Output the [x, y] coordinate of the center of the cell containing the given text.  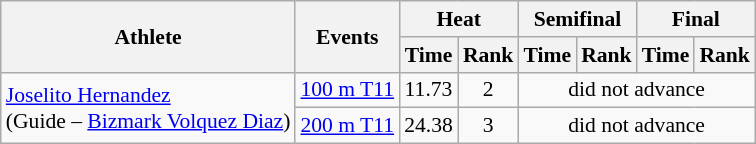
200 m T11 [347, 126]
Semifinal [577, 19]
Joselito Hernandez(Guide – Bizmark Volquez Diaz) [148, 108]
11.73 [428, 90]
2 [488, 90]
3 [488, 126]
Heat [458, 19]
Final [696, 19]
Athlete [148, 36]
24.38 [428, 126]
100 m T11 [347, 90]
Events [347, 36]
